Identify which cell holds the provided text, then report its (x, y) central coordinate. 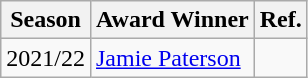
Season (46, 20)
2021/22 (46, 58)
Ref. (280, 20)
Jamie Paterson (172, 58)
Award Winner (172, 20)
